Search for the cell housing the specified text and yield its (X, Y) center coordinate. 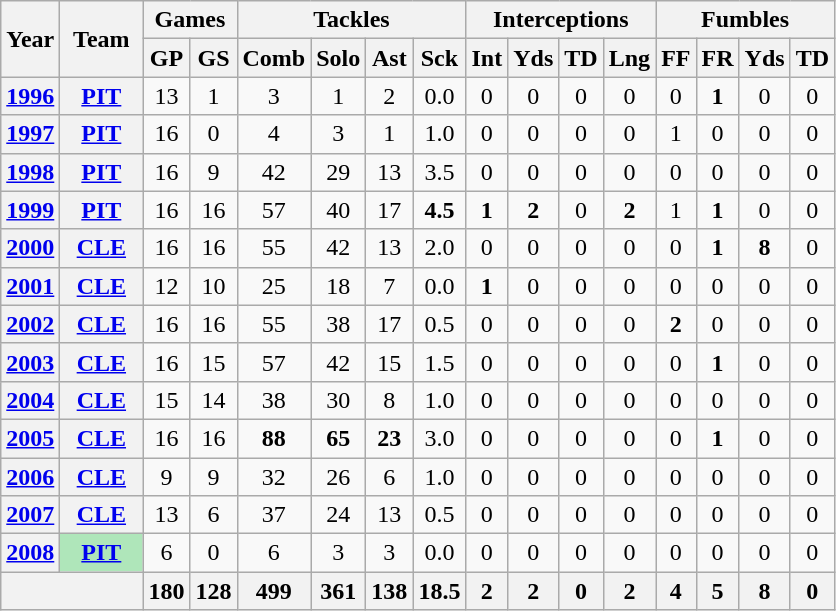
37 (274, 515)
Interceptions (561, 20)
2.0 (440, 248)
29 (338, 172)
499 (274, 591)
14 (214, 400)
5 (718, 591)
128 (214, 591)
1999 (30, 210)
2007 (30, 515)
2003 (30, 362)
26 (338, 477)
Ast (390, 58)
7 (390, 286)
Team (102, 39)
3.0 (440, 438)
138 (390, 591)
GS (214, 58)
30 (338, 400)
2005 (30, 438)
Sck (440, 58)
32 (274, 477)
2000 (30, 248)
180 (166, 591)
40 (338, 210)
3.5 (440, 172)
18.5 (440, 591)
Solo (338, 58)
25 (274, 286)
10 (214, 286)
361 (338, 591)
Lng (629, 58)
FR (718, 58)
12 (166, 286)
4.5 (440, 210)
1997 (30, 134)
Tackles (352, 20)
Int (487, 58)
1998 (30, 172)
GP (166, 58)
2001 (30, 286)
88 (274, 438)
Year (30, 39)
2002 (30, 324)
Games (190, 20)
2006 (30, 477)
1996 (30, 96)
Fumbles (746, 20)
23 (390, 438)
FF (676, 58)
2008 (30, 553)
65 (338, 438)
Comb (274, 58)
24 (338, 515)
1.5 (440, 362)
18 (338, 286)
2004 (30, 400)
